Capture the cell that displays the provided text and extract its (x, y) central coordinate. 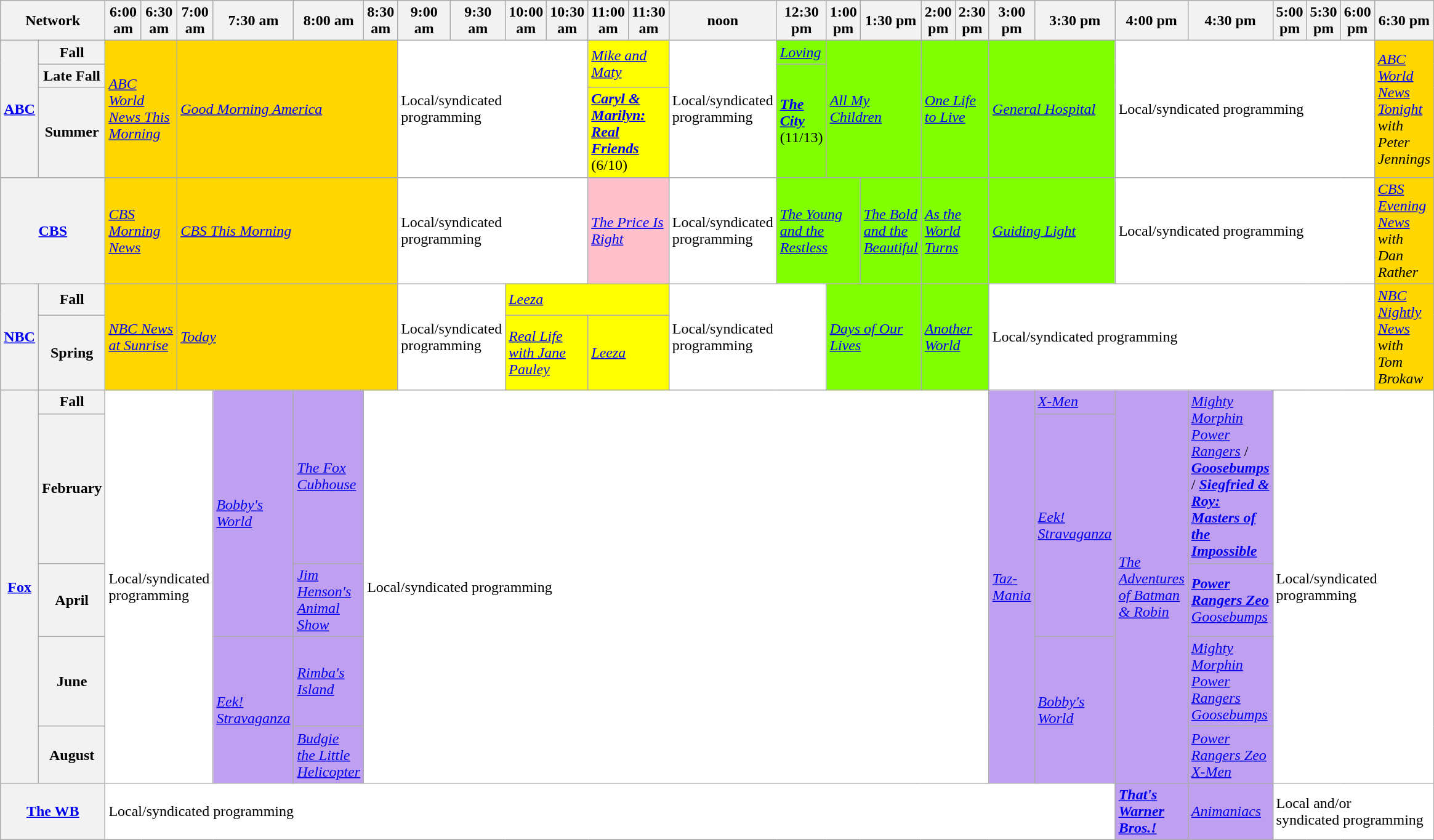
Real Life with Jane Pauley (547, 353)
3:00 pm (1012, 21)
The Adventures of Batman & Robin (1151, 586)
5:00 pm (1289, 21)
Spring (71, 353)
9:30 am (478, 21)
3:30 pm (1075, 21)
Animaniacs (1230, 811)
Mighty Morphin Power Rangers / Goosebumps / Siegfried & Roy: Masters of the Impossible (1230, 476)
8:00 am (329, 21)
Fox (20, 586)
Summer (71, 132)
June (71, 681)
X-Men (1075, 402)
The Young and the Restless (818, 230)
Caryl & Marilyn: Real Friends (6/10) (628, 132)
CBS Evening News with Dan Rather (1404, 230)
That's Warner Bros.! (1151, 811)
Days of Our Lives (874, 337)
2:00 pm (938, 21)
NBC News at Sunrise (142, 337)
4:00 pm (1151, 21)
6:30 pm (1404, 21)
11:00 am (608, 21)
The Price Is Right (628, 230)
Good Morning America (288, 109)
Mighty Morphin Power Rangers Goosebumps (1230, 681)
All My Children (874, 109)
The WB (53, 811)
6:00 pm (1357, 21)
9:00 am (424, 21)
The Fox Cubhouse (329, 476)
Rimba's Island (329, 681)
11:30 am (649, 21)
CBS (53, 230)
1:00 pm (844, 21)
ABC (20, 109)
7:00 am (195, 21)
Late Fall (71, 76)
7:30 am (254, 21)
One Life to Live (955, 109)
February (71, 489)
NBC (20, 337)
4:30 pm (1230, 21)
Local and/orsyndicated programming (1353, 811)
August (71, 754)
Power Rangers Zeo Goosebumps (1230, 599)
10:00 am (526, 21)
The City (11/13) (802, 121)
6:30 am (159, 21)
Taz-Mania (1012, 586)
ABC World News This Morning (142, 109)
Power Rangers Zeo X-Men (1230, 754)
Another World (955, 337)
ABC World News Tonight with Peter Jennings (1404, 109)
Jim Henson's Animal Show (329, 599)
CBS This Morning (288, 230)
6:00 am (123, 21)
CBS Morning News (142, 230)
Network (53, 21)
Loving (802, 52)
2:30 pm (972, 21)
10:30 am (568, 21)
Mike and Maty (628, 64)
Guiding Light (1052, 230)
1:30 pm (890, 21)
April (71, 599)
8:30 am (381, 21)
NBC Nightly News with Tom Brokaw (1404, 337)
The Bold and the Beautiful (890, 230)
noon (723, 21)
5:30 pm (1324, 21)
Today (288, 337)
As the World Turns (955, 230)
Budgie the Little Helicopter (329, 754)
12:30 pm (802, 21)
General Hospital (1052, 109)
